Locate the cell with the specified text and output its (X, Y) center coordinate. 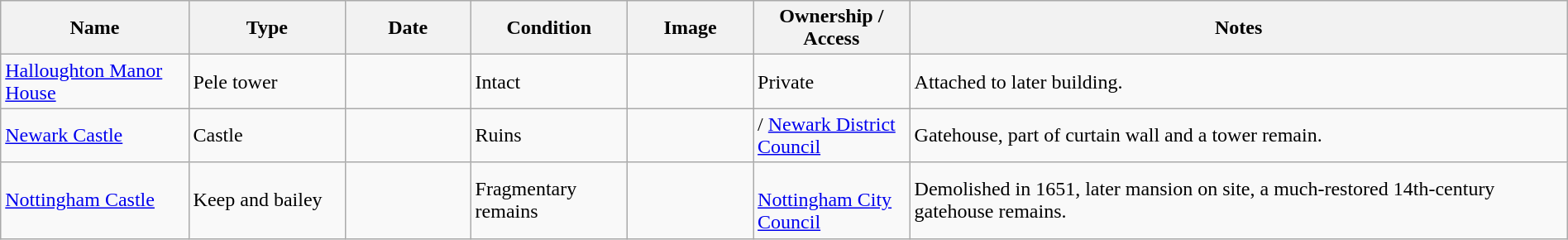
Fragmentary remains (549, 200)
Halloughton Manor House (94, 81)
Keep and bailey (266, 200)
Attached to later building. (1239, 81)
Notes (1239, 28)
Gatehouse, part of curtain wall and a tower remain. (1239, 136)
Condition (549, 28)
Castle (266, 136)
Private (832, 81)
Intact (549, 81)
Type (266, 28)
Pele tower (266, 81)
Nottingham City Council (832, 200)
Newark Castle (94, 136)
Ownership / Access (832, 28)
Ruins (549, 136)
Name (94, 28)
Image (691, 28)
/ Newark District Council (832, 136)
Demolished in 1651, later mansion on site, a much-restored 14th-century gatehouse remains. (1239, 200)
Date (409, 28)
Nottingham Castle (94, 200)
